Locate the cell with the specified text and output its [X, Y] center coordinate. 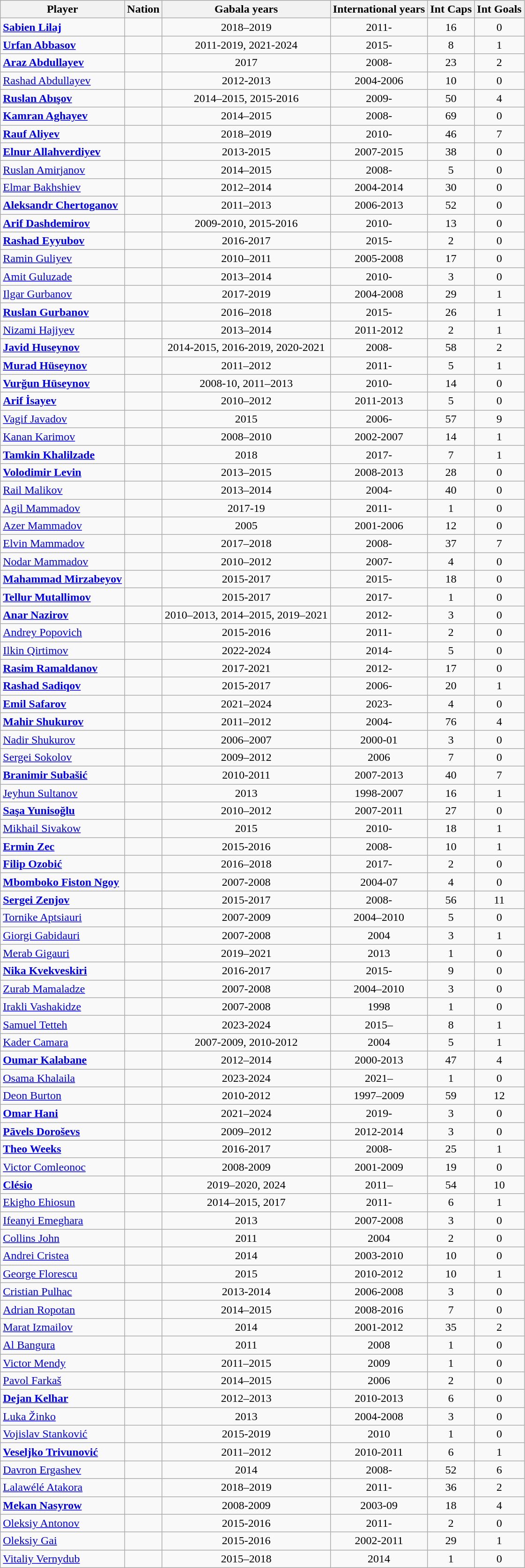
50 [451, 98]
2014- [379, 650]
Veseljko Trivunović [63, 1452]
Rashad Abdullayev [63, 80]
2010 [379, 1434]
George Florescu [63, 1274]
2000-01 [379, 739]
Mahir Shukurov [63, 722]
International years [379, 9]
2000-2013 [379, 1060]
Saşa Yunisoğlu [63, 811]
Victor Comleonoc [63, 1167]
Oumar Kalabane [63, 1060]
Andrey Popovich [63, 633]
2007-2009 [246, 918]
Mikhail Sivakow [63, 829]
Victor Mendy [63, 1363]
2011-2019, 2021-2024 [246, 45]
2019–2021 [246, 953]
2013–2015 [246, 472]
2006-2008 [379, 1291]
2003-09 [379, 1505]
2008-10, 2011–2013 [246, 383]
Tornike Aptsiauri [63, 918]
2011–2013 [246, 205]
Vojislav Stanković [63, 1434]
Kamran Aghayev [63, 116]
1998-2007 [379, 793]
Rasim Ramaldanov [63, 668]
2008-2016 [379, 1309]
2011– [379, 1185]
2007- [379, 562]
Sabien Lilaj [63, 27]
Araz Abdullayev [63, 63]
2001-2006 [379, 526]
Merab Gigauri [63, 953]
Samuel Tetteh [63, 1024]
13 [451, 223]
76 [451, 722]
Nation [143, 9]
2015-2019 [246, 1434]
Ramin Guliyev [63, 259]
27 [451, 811]
Omar Hani [63, 1114]
56 [451, 900]
Agil Mammadov [63, 508]
Arif Dashdemirov [63, 223]
2017-2019 [246, 294]
Giorgi Gabidauri [63, 935]
Amit Guluzade [63, 277]
Elnur Allahverdiyev [63, 152]
Ermin Zec [63, 846]
Rail Malikov [63, 490]
Davron Ergashev [63, 1470]
2010-2013 [379, 1399]
2006–2007 [246, 739]
Mbomboko Fiston Ngoy [63, 882]
Dejan Kelhar [63, 1399]
Zurab Mamaladze [63, 989]
Ilgar Gurbanov [63, 294]
2006-2013 [379, 205]
2001-2009 [379, 1167]
2008–2010 [246, 437]
Rauf Aliyev [63, 134]
2010–2013, 2014–2015, 2019–2021 [246, 615]
2003-2010 [379, 1256]
Gabala years [246, 9]
Emil Safarov [63, 704]
Vitaliy Vernydub [63, 1559]
Ifeanyi Emeghara [63, 1220]
Nodar Mammadov [63, 562]
Collins John [63, 1238]
35 [451, 1327]
Oleksiy Antonov [63, 1523]
2007-2015 [379, 152]
30 [451, 187]
Marat Izmailov [63, 1327]
Azer Mammadov [63, 526]
Nika Kvekveskiri [63, 971]
2014–2015, 2015-2016 [246, 98]
Urfan Abbasov [63, 45]
Adrian Ropotan [63, 1309]
11 [499, 900]
Cristian Pulhac [63, 1291]
Jeyhun Sultanov [63, 793]
Mahammad Mirzabeyov [63, 579]
2017 [246, 63]
Aleksandr Chertoganov [63, 205]
46 [451, 134]
2014–2015, 2017 [246, 1203]
20 [451, 686]
Oleksiy Gai [63, 1541]
Mekan Nasyrow [63, 1505]
2015– [379, 1024]
2014-2015, 2016-2019, 2020-2021 [246, 348]
2008 [379, 1345]
Andrei Cristea [63, 1256]
36 [451, 1488]
2004-07 [379, 882]
59 [451, 1096]
2011–2015 [246, 1363]
Ruslan Amirjanov [63, 169]
2005-2008 [379, 259]
1997–2009 [379, 1096]
2007-2011 [379, 811]
Clésio [63, 1185]
2012-2013 [246, 80]
Int Caps [451, 9]
Tamkin Khalilzade [63, 454]
Sergei Zenjov [63, 900]
2002-2007 [379, 437]
Arif İsayev [63, 401]
Rashad Sadiqov [63, 686]
Anar Nazirov [63, 615]
Javid Huseynov [63, 348]
Elmar Bakhshiev [63, 187]
Irakli Vashakidze [63, 1006]
2007-2013 [379, 775]
Tellur Mutallimov [63, 597]
2004-2014 [379, 187]
2009- [379, 98]
2012–2013 [246, 1399]
Lalawélé Atakora [63, 1488]
Elvin Mammadov [63, 544]
2021– [379, 1078]
Osama Khalaila [63, 1078]
2017-2021 [246, 668]
2001-2012 [379, 1327]
47 [451, 1060]
Player [63, 9]
58 [451, 348]
2015–2018 [246, 1559]
2010–2011 [246, 259]
Luka Žinko [63, 1416]
Rashad Eyyubov [63, 241]
Al Bangura [63, 1345]
Volodimir Levin [63, 472]
37 [451, 544]
2009 [379, 1363]
1998 [379, 1006]
2007-2009, 2010-2012 [246, 1042]
Filip Ozobić [63, 864]
2023- [379, 704]
Int Goals [499, 9]
69 [451, 116]
2019–2020, 2024 [246, 1185]
2005 [246, 526]
2011-2012 [379, 330]
Pāvels Doroševs [63, 1131]
Kanan Karimov [63, 437]
Theo Weeks [63, 1149]
Ekigho Ehiosun [63, 1203]
Nizami Hajiyev [63, 330]
2017–2018 [246, 544]
57 [451, 419]
2013-2015 [246, 152]
2018 [246, 454]
2009-2010, 2015-2016 [246, 223]
2019- [379, 1114]
Nadir Shukurov [63, 739]
2004-2006 [379, 80]
2017-19 [246, 508]
Sergei Sokolov [63, 757]
25 [451, 1149]
Vurğun Hüseynov [63, 383]
Vagif Javadov [63, 419]
19 [451, 1167]
Murad Hüseynov [63, 365]
2002-2011 [379, 1541]
38 [451, 152]
2011-2013 [379, 401]
28 [451, 472]
Branimir Subašić [63, 775]
2022-2024 [246, 650]
Pavol Farkaš [63, 1381]
Ruslan Abışov [63, 98]
2012-2014 [379, 1131]
23 [451, 63]
2008-2013 [379, 472]
54 [451, 1185]
Ilkin Qirtimov [63, 650]
2013-2014 [246, 1291]
Kader Camara [63, 1042]
26 [451, 312]
Deon Burton [63, 1096]
Ruslan Gurbanov [63, 312]
